Scan for the cell matching the given text and deliver its (x, y) coordinate at center. 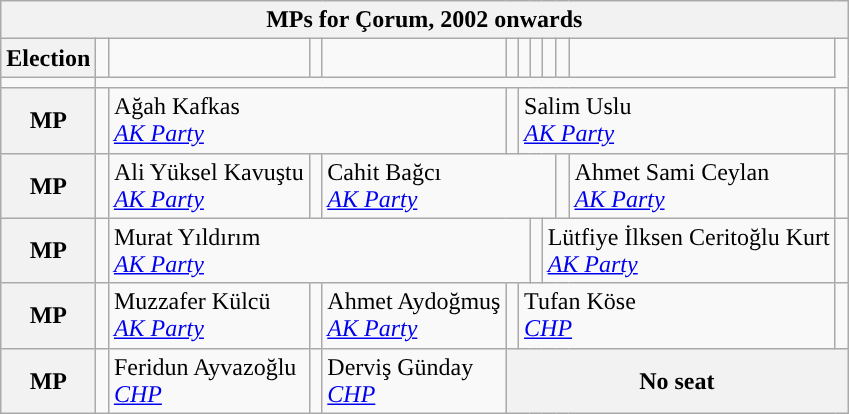
Salim UsluAK Party (678, 120)
Ali Yüksel KavuştuAK Party (208, 186)
Feridun AyvazoğluCHP (208, 380)
No seat (677, 380)
Derviş GündayCHP (414, 380)
Ağah KafkasAK Party (307, 120)
MPs for Çorum, 2002 onwards (424, 20)
Murat YıldırımAK Party (318, 250)
Ahmet AydoğmuşAK Party (414, 316)
Lütfiye İlksen Ceritoğlu KurtAK Party (688, 250)
Cahit BağcıAK Party (440, 186)
Tufan KöseCHP (678, 316)
Election (48, 58)
Ahmet Sami CeylanAK Party (702, 186)
Muzzafer KülcüAK Party (208, 316)
